For the text-containing cell, return its midpoint in (x, y) coordinate format. 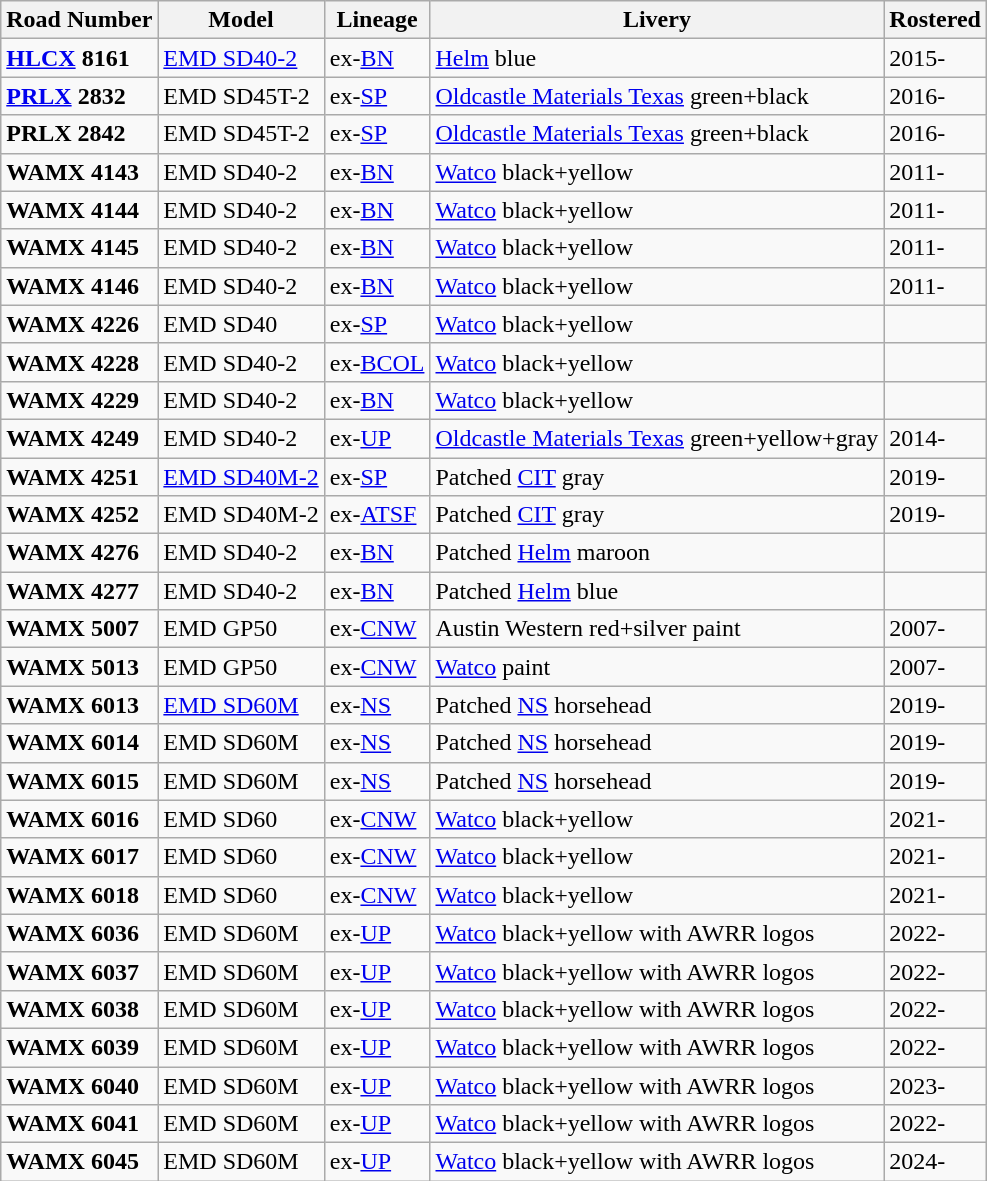
Rostered (936, 20)
EMD SD40 (241, 324)
WAMX 6039 (80, 1047)
WAMX 5007 (80, 629)
ex-BCOL (377, 362)
Lineage (377, 20)
WAMX 4145 (80, 248)
WAMX 4146 (80, 286)
Model (241, 20)
WAMX 6013 (80, 705)
WAMX 6041 (80, 1124)
2024- (936, 1162)
Livery (657, 20)
Road Number (80, 20)
2014- (936, 438)
HLCX 8161 (80, 58)
WAMX 6045 (80, 1162)
WAMX 4228 (80, 362)
Watco paint (657, 667)
Patched Helm maroon (657, 553)
WAMX 4144 (80, 210)
WAMX 6014 (80, 743)
WAMX 6036 (80, 933)
Oldcastle Materials Texas green+yellow+gray (657, 438)
WAMX 4277 (80, 591)
WAMX 4251 (80, 477)
WAMX 5013 (80, 667)
WAMX 4143 (80, 172)
PRLX 2832 (80, 96)
WAMX 4226 (80, 324)
WAMX 4229 (80, 400)
WAMX 6015 (80, 781)
WAMX 6040 (80, 1085)
Austin Western red+silver paint (657, 629)
WAMX 4252 (80, 515)
PRLX 2842 (80, 134)
WAMX 6018 (80, 895)
WAMX 4249 (80, 438)
WAMX 6016 (80, 819)
Helm blue (657, 58)
ex-ATSF (377, 515)
2023- (936, 1085)
Patched Helm blue (657, 591)
WAMX 6038 (80, 1009)
2015- (936, 58)
WAMX 4276 (80, 553)
WAMX 6017 (80, 857)
WAMX 6037 (80, 971)
